Locate the cell with the specified text and output its (X, Y) center coordinate. 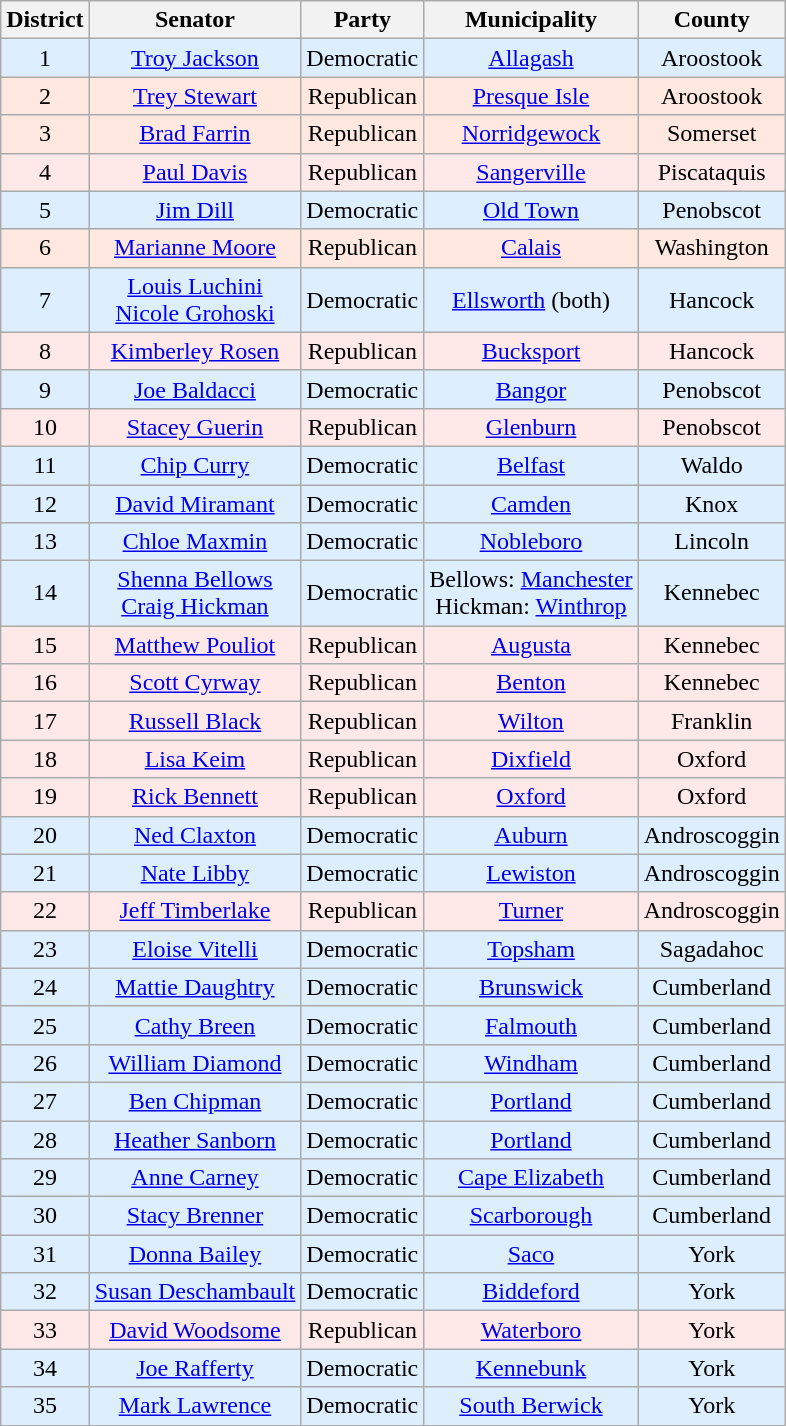
Donna Bailey (195, 1254)
Belfast (531, 465)
District (45, 20)
Rick Bennett (195, 797)
Knox (712, 503)
Presque Isle (531, 96)
Troy Jackson (195, 58)
Lewiston (531, 873)
Ben Chipman (195, 1101)
Scott Cyrway (195, 683)
5 (45, 210)
Sagadahoc (712, 949)
Stacey Guerin (195, 427)
Wilton (531, 721)
Washington (712, 248)
Ned Claxton (195, 835)
21 (45, 873)
Dixfield (531, 759)
29 (45, 1178)
31 (45, 1254)
David Woodsome (195, 1330)
Biddeford (531, 1292)
Chloe Maxmin (195, 542)
Brad Farrin (195, 134)
Norridgewock (531, 134)
8 (45, 351)
Jim Dill (195, 210)
Glenburn (531, 427)
Bucksport (531, 351)
34 (45, 1368)
Saco (531, 1254)
25 (45, 1025)
Russell Black (195, 721)
23 (45, 949)
Heather Sanborn (195, 1139)
Somerset (712, 134)
Camden (531, 503)
Anne Carney (195, 1178)
Scarborough (531, 1216)
Trey Stewart (195, 96)
Kennebunk (531, 1368)
Piscataquis (712, 172)
Municipality (531, 20)
Cape Elizabeth (531, 1178)
Windham (531, 1063)
Matthew Pouliot (195, 645)
Bellows: ManchesterHickman: Winthrop (531, 594)
12 (45, 503)
Franklin (712, 721)
28 (45, 1139)
19 (45, 797)
Lisa Keim (195, 759)
Marianne Moore (195, 248)
Nate Libby (195, 873)
26 (45, 1063)
24 (45, 987)
Eloise Vitelli (195, 949)
14 (45, 594)
Calais (531, 248)
15 (45, 645)
Nobleboro (531, 542)
Topsham (531, 949)
4 (45, 172)
Auburn (531, 835)
Old Town (531, 210)
22 (45, 911)
Waldo (712, 465)
Paul Davis (195, 172)
Allagash (531, 58)
18 (45, 759)
Susan Deschambault (195, 1292)
Mark Lawrence (195, 1406)
17 (45, 721)
3 (45, 134)
13 (45, 542)
Falmouth (531, 1025)
Sangerville (531, 172)
Stacy Brenner (195, 1216)
20 (45, 835)
Louis LuchiniNicole Grohoski (195, 300)
Augusta (531, 645)
South Berwick (531, 1406)
Waterboro (531, 1330)
Joe Rafferty (195, 1368)
Mattie Daughtry (195, 987)
Cathy Breen (195, 1025)
11 (45, 465)
27 (45, 1101)
Brunswick (531, 987)
Kimberley Rosen (195, 351)
1 (45, 58)
10 (45, 427)
7 (45, 300)
33 (45, 1330)
Benton (531, 683)
16 (45, 683)
Party (362, 20)
Senator (195, 20)
2 (45, 96)
Ellsworth (both) (531, 300)
Bangor (531, 389)
Shenna BellowsCraig Hickman (195, 594)
35 (45, 1406)
David Miramant (195, 503)
County (712, 20)
Jeff Timberlake (195, 911)
Joe Baldacci (195, 389)
Chip Curry (195, 465)
Lincoln (712, 542)
William Diamond (195, 1063)
6 (45, 248)
Turner (531, 911)
30 (45, 1216)
9 (45, 389)
32 (45, 1292)
